Return the (x, y) coordinate for the center point of the cell that contains the specified text.  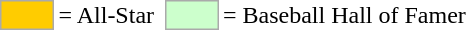
= All-Star (106, 15)
